From the cell containing the given text, extract its center point as [x, y] coordinate. 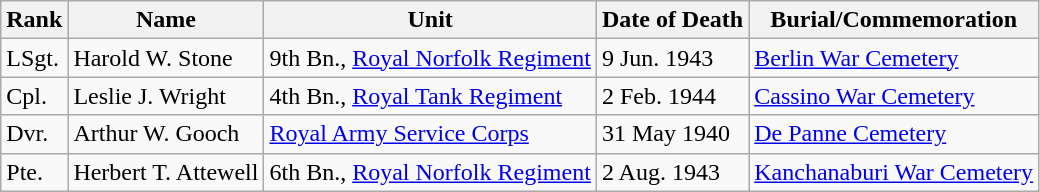
Name [166, 20]
Leslie J. Wright [166, 96]
Date of Death [672, 20]
9th Bn., Royal Norfolk Regiment [430, 58]
Arthur W. Gooch [166, 134]
2 Feb. 1944 [672, 96]
Harold W. Stone [166, 58]
Cassino War Cemetery [894, 96]
De Panne Cemetery [894, 134]
9 Jun. 1943 [672, 58]
Pte. [34, 172]
Kanchanaburi War Cemetery [894, 172]
6th Bn., Royal Norfolk Regiment [430, 172]
Rank [34, 20]
Berlin War Cemetery [894, 58]
Dvr. [34, 134]
Burial/Commemoration [894, 20]
Cpl. [34, 96]
LSgt. [34, 58]
2 Aug. 1943 [672, 172]
31 May 1940 [672, 134]
Unit [430, 20]
Herbert T. Attewell [166, 172]
Royal Army Service Corps [430, 134]
4th Bn., Royal Tank Regiment [430, 96]
